Find where the given text appears and provide that cell's center as [X, Y] coordinate. 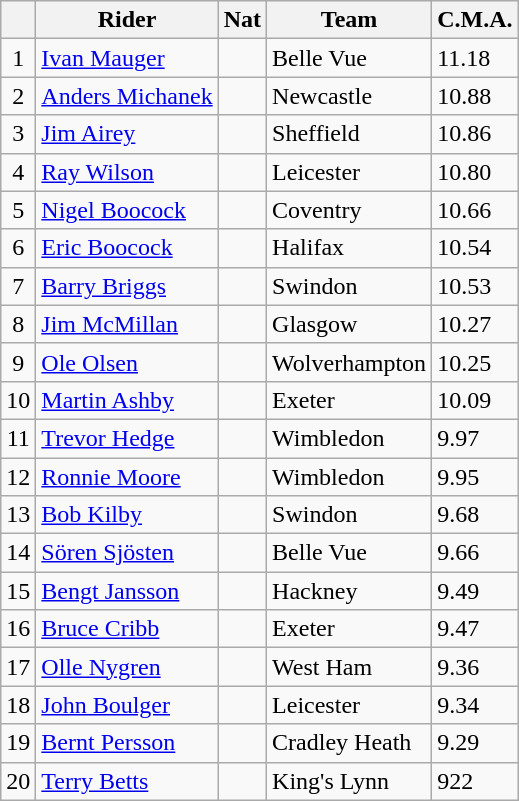
Nigel Boocock [127, 210]
9.49 [475, 591]
20 [18, 781]
2 [18, 96]
Ronnie Moore [127, 477]
9.34 [475, 705]
Newcastle [350, 96]
10.27 [475, 324]
10.80 [475, 172]
Bruce Cribb [127, 629]
9 [18, 362]
Martin Ashby [127, 400]
9.97 [475, 438]
Jim McMillan [127, 324]
Ole Olsen [127, 362]
11.18 [475, 58]
Sheffield [350, 134]
10.25 [475, 362]
9.95 [475, 477]
15 [18, 591]
9.47 [475, 629]
922 [475, 781]
Rider [127, 20]
18 [18, 705]
Terry Betts [127, 781]
7 [18, 286]
10 [18, 400]
9.66 [475, 553]
9.36 [475, 667]
Hackney [350, 591]
10.66 [475, 210]
9.68 [475, 515]
10.54 [475, 248]
Jim Airey [127, 134]
3 [18, 134]
10.09 [475, 400]
Glasgow [350, 324]
17 [18, 667]
Coventry [350, 210]
Olle Nygren [127, 667]
5 [18, 210]
John Boulger [127, 705]
Trevor Hedge [127, 438]
Cradley Heath [350, 743]
14 [18, 553]
10.86 [475, 134]
Bernt Persson [127, 743]
Bob Kilby [127, 515]
Ray Wilson [127, 172]
C.M.A. [475, 20]
Halifax [350, 248]
19 [18, 743]
4 [18, 172]
Anders Michanek [127, 96]
Eric Boocock [127, 248]
12 [18, 477]
11 [18, 438]
Barry Briggs [127, 286]
Ivan Mauger [127, 58]
8 [18, 324]
Wolverhampton [350, 362]
1 [18, 58]
6 [18, 248]
Sören Sjösten [127, 553]
Nat [242, 20]
King's Lynn [350, 781]
16 [18, 629]
13 [18, 515]
West Ham [350, 667]
Team [350, 20]
9.29 [475, 743]
Bengt Jansson [127, 591]
10.88 [475, 96]
10.53 [475, 286]
